Provide the [x, y] coordinate of the cell's center where the given text is located.  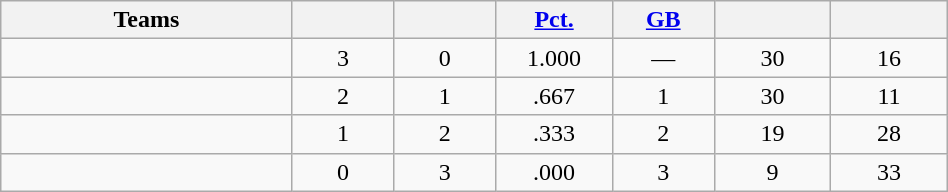
Pct. [554, 20]
28 [890, 134]
.333 [554, 134]
Teams [146, 20]
11 [890, 96]
16 [890, 58]
9 [772, 172]
19 [772, 134]
33 [890, 172]
1.000 [554, 58]
— [663, 58]
.667 [554, 96]
.000 [554, 172]
GB [663, 20]
